Return [x, y] of the center of cell containing provided text 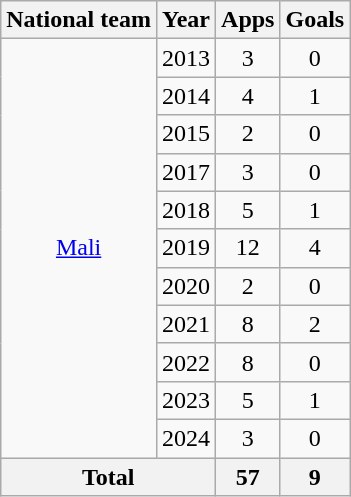
2019 [186, 248]
Goals [315, 20]
2013 [186, 58]
12 [248, 248]
2014 [186, 96]
Year [186, 20]
2018 [186, 210]
2015 [186, 134]
Mali [79, 248]
2020 [186, 286]
9 [315, 477]
2023 [186, 400]
Total [108, 477]
2022 [186, 362]
2024 [186, 438]
57 [248, 477]
National team [79, 20]
Apps [248, 20]
2017 [186, 172]
2021 [186, 324]
